Return (x, y) of the center of cell containing provided text 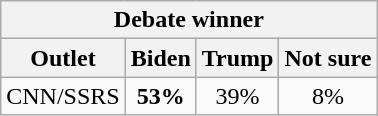
Debate winner (189, 20)
39% (238, 96)
CNN/SSRS (63, 96)
Outlet (63, 58)
Trump (238, 58)
8% (328, 96)
Not sure (328, 58)
53% (160, 96)
Biden (160, 58)
